Find where the given text appears and provide that cell's center as (x, y) coordinate. 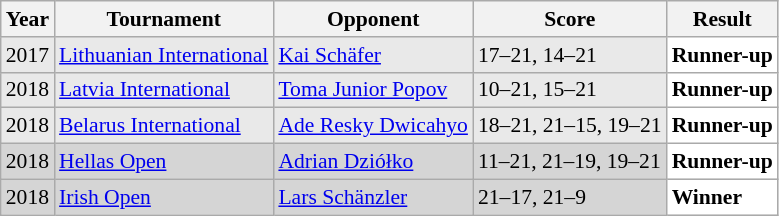
Irish Open (164, 197)
Opponent (373, 19)
Tournament (164, 19)
Hellas Open (164, 162)
Toma Junior Popov (373, 90)
Latvia International (164, 90)
Ade Resky Dwicahyo (373, 126)
Year (28, 19)
18–21, 21–15, 19–21 (570, 126)
Lars Schänzler (373, 197)
17–21, 14–21 (570, 55)
Lithuanian International (164, 55)
2017 (28, 55)
Winner (722, 197)
Result (722, 19)
10–21, 15–21 (570, 90)
Score (570, 19)
Adrian Dziółko (373, 162)
11–21, 21–19, 19–21 (570, 162)
Kai Schäfer (373, 55)
Belarus International (164, 126)
21–17, 21–9 (570, 197)
